Locate the cell with the specified text and output its (X, Y) center coordinate. 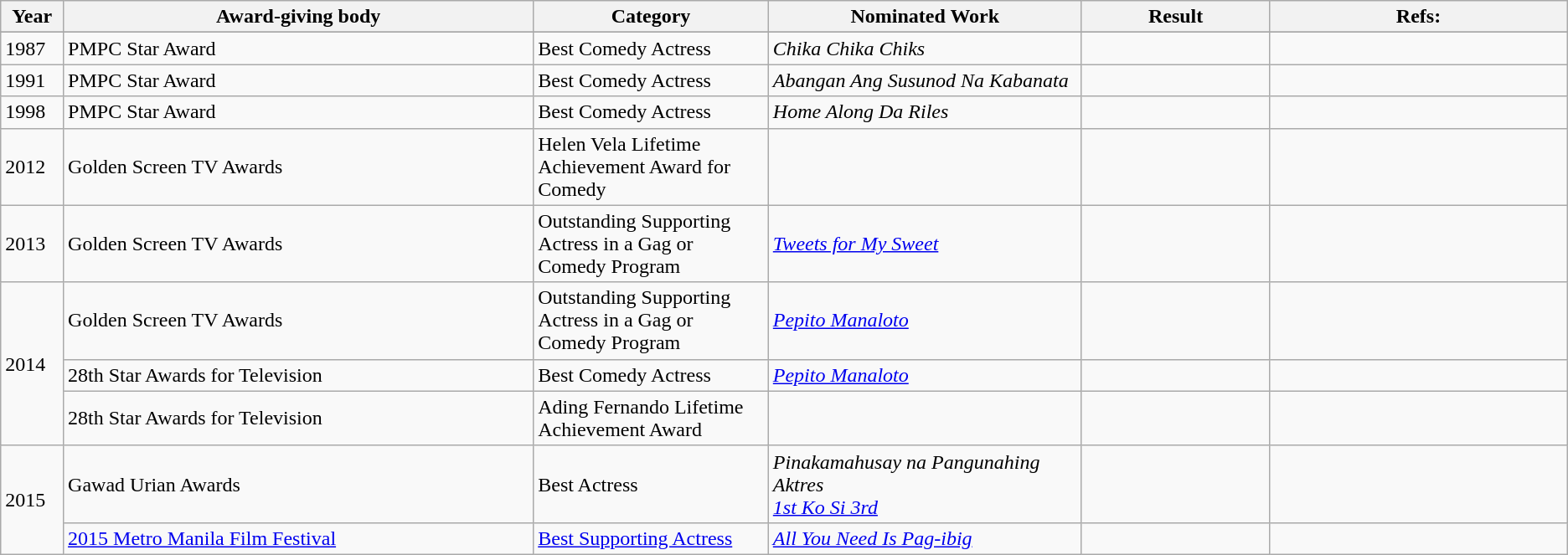
Category (652, 17)
Refs: (1419, 17)
Best Supporting Actress (652, 538)
Gawad Urian Awards (298, 484)
Home Along Da Riles (925, 112)
2013 (32, 244)
Result (1175, 17)
1987 (32, 49)
Award-giving body (298, 17)
Pinakamahusay na Pangunahing Aktres 1st Ko Si 3rd (925, 484)
Helen Vela Lifetime Achievement Award for Comedy (652, 167)
Nominated Work (925, 17)
1998 (32, 112)
1991 (32, 80)
2012 (32, 167)
2015 (32, 500)
Best Actress (652, 484)
2014 (32, 363)
Chika Chika Chiks (925, 49)
2015 Metro Manila Film Festival (298, 538)
Tweets for My Sweet (925, 244)
Year (32, 17)
All You Need Is Pag-ibig (925, 538)
Abangan Ang Susunod Na Kabanata (925, 80)
Ading Fernando Lifetime Achievement Award (652, 419)
